Return (x, y) of the center of cell containing provided text 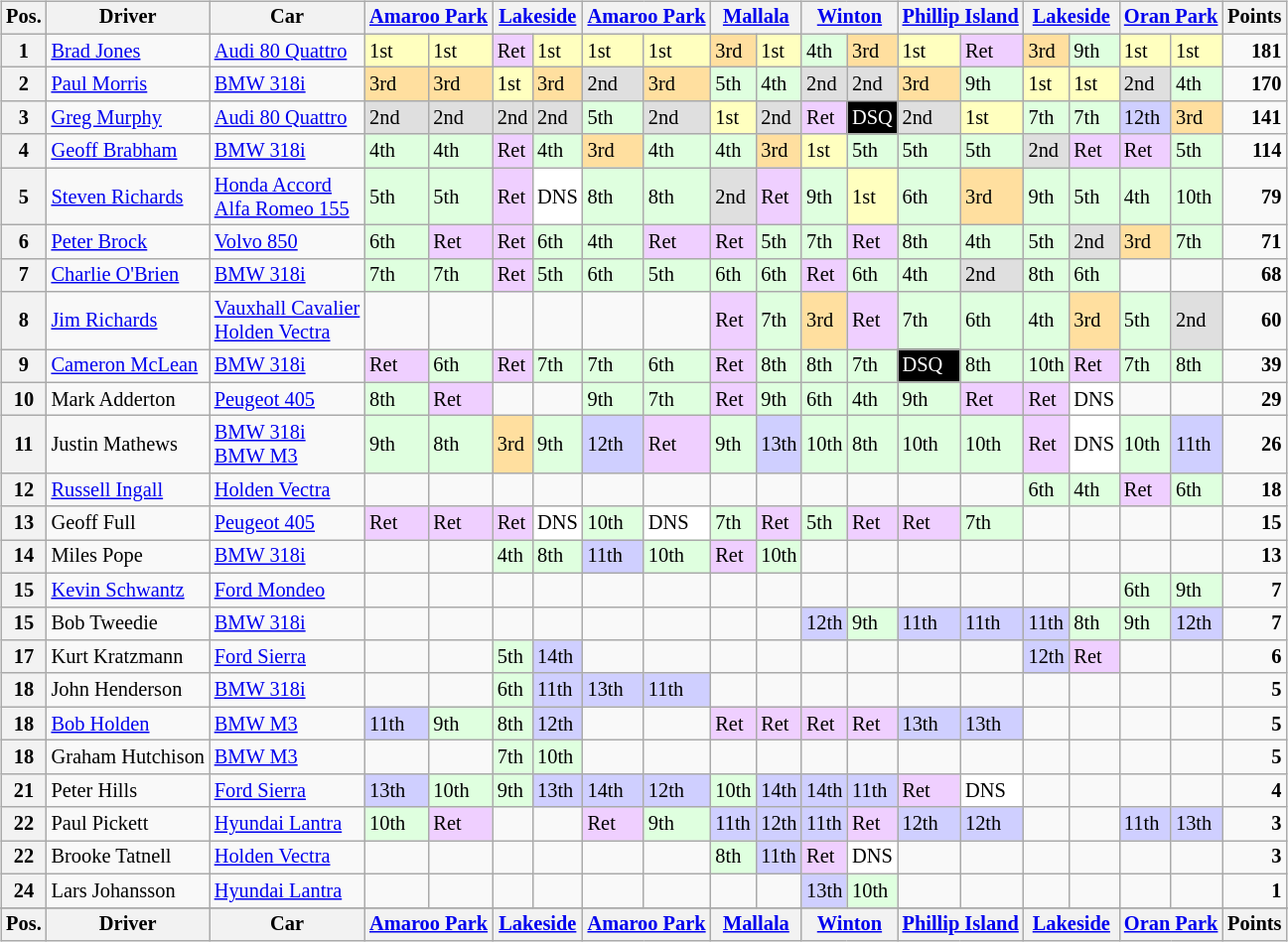
Kurt Kratzmann (128, 657)
Lars Johansson (128, 890)
39 (1254, 366)
29 (1254, 399)
26 (1254, 445)
Bob Tweedie (128, 623)
Geoff Full (128, 523)
Vauxhall Cavalier Holden Vectra (287, 321)
Peter Hills (128, 790)
Ford Mondeo (287, 590)
Brad Jones (128, 51)
Volvo 850 (287, 242)
170 (1254, 84)
Mark Adderton (128, 399)
114 (1254, 151)
Paul Pickett (128, 824)
Miles Pope (128, 557)
68 (1254, 275)
17 (24, 657)
Graham Hutchison (128, 757)
141 (1254, 118)
Jim Richards (128, 321)
79 (1254, 197)
11 (24, 445)
Brooke Tatnell (128, 858)
Geoff Brabham (128, 151)
Peter Brock (128, 242)
10 (24, 399)
Honda Accord Alfa Romeo 155 (287, 197)
24 (24, 890)
12 (24, 490)
Bob Holden (128, 724)
9 (24, 366)
181 (1254, 51)
14 (24, 557)
John Henderson (128, 690)
Kevin Schwantz (128, 590)
8 (24, 321)
BMW 318i BMW M3 (287, 445)
Cameron McLean (128, 366)
60 (1254, 321)
Russell Ingall (128, 490)
Paul Morris (128, 84)
21 (24, 790)
Steven Richards (128, 197)
2 (24, 84)
Greg Murphy (128, 118)
Justin Mathews (128, 445)
Charlie O'Brien (128, 275)
71 (1254, 242)
